Search for the cell housing the specified text and yield its (x, y) center coordinate. 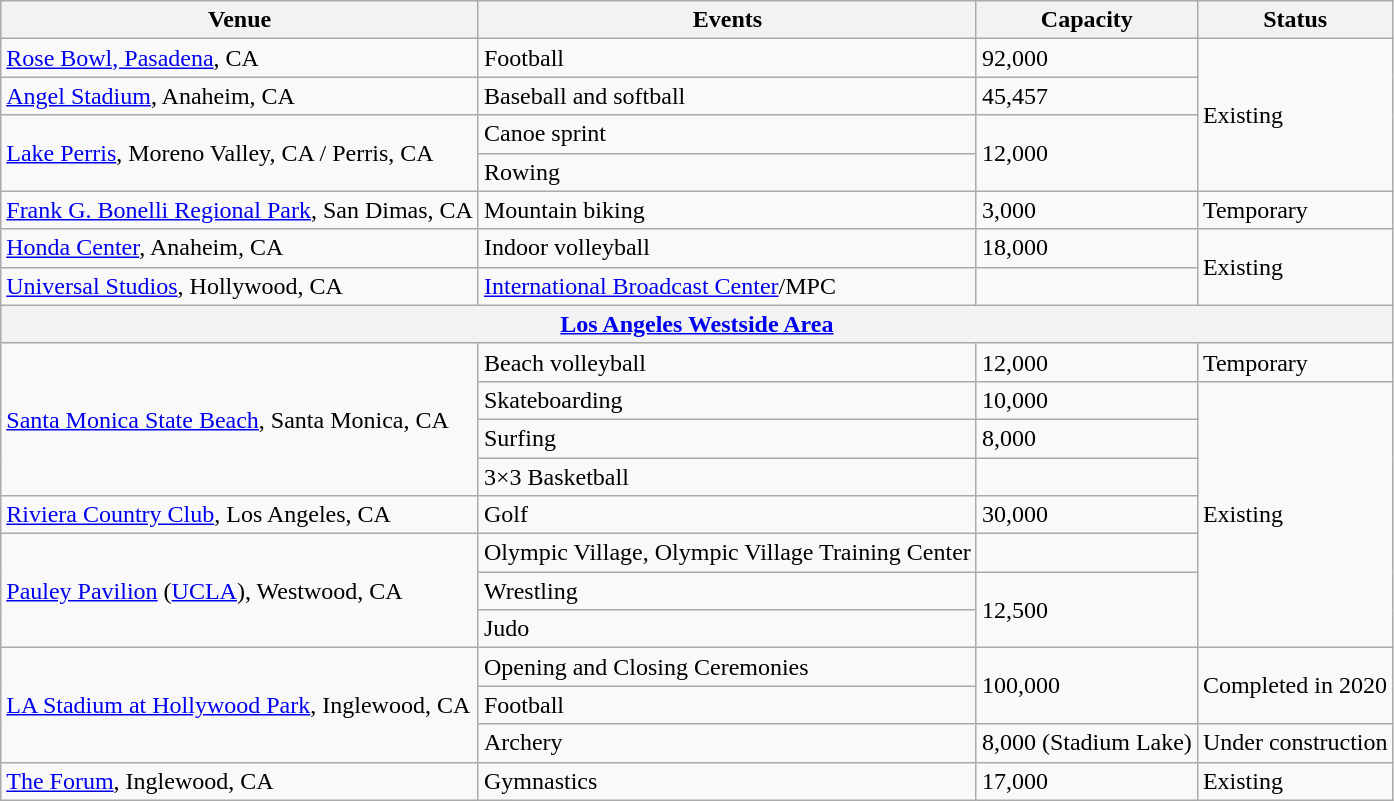
Lake Perris, Moreno Valley, CA / Perris, CA (240, 153)
The Forum, Inglewood, CA (240, 781)
Judo (727, 629)
Mountain biking (727, 210)
Golf (727, 515)
Under construction (1295, 743)
Los Angeles Westside Area (697, 324)
45,457 (1086, 96)
Riviera Country Club, Los Angeles, CA (240, 515)
8,000 (Stadium Lake) (1086, 743)
LA Stadium at Hollywood Park, Inglewood, CA (240, 705)
Canoe sprint (727, 134)
Venue (240, 20)
Gymnastics (727, 781)
Status (1295, 20)
8,000 (1086, 438)
Surfing (727, 438)
Wrestling (727, 591)
International Broadcast Center/MPC (727, 286)
Events (727, 20)
92,000 (1086, 58)
17,000 (1086, 781)
Completed in 2020 (1295, 686)
Rose Bowl, Pasadena, CA (240, 58)
Indoor volleyball (727, 248)
Capacity (1086, 20)
3,000 (1086, 210)
Pauley Pavilion (UCLA), Westwood, CA (240, 591)
12,500 (1086, 610)
Universal Studios, Hollywood, CA (240, 286)
Beach volleyball (727, 362)
Opening and Closing Ceremonies (727, 667)
30,000 (1086, 515)
Baseball and softball (727, 96)
18,000 (1086, 248)
Angel Stadium, Anaheim, CA (240, 96)
Rowing (727, 172)
Frank G. Bonelli Regional Park, San Dimas, CA (240, 210)
Santa Monica State Beach, Santa Monica, CA (240, 419)
100,000 (1086, 686)
Archery (727, 743)
10,000 (1086, 400)
Olympic Village, Olympic Village Training Center (727, 553)
3×3 Basketball (727, 477)
Honda Center, Anaheim, CA (240, 248)
Skateboarding (727, 400)
